Locate the cell with the specified text and output its (X, Y) center coordinate. 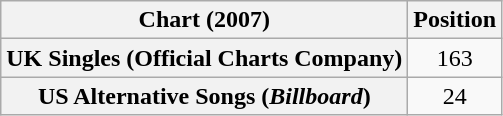
Chart (2007) (204, 20)
UK Singles (Official Charts Company) (204, 58)
US Alternative Songs (Billboard) (204, 96)
163 (455, 58)
Position (455, 20)
24 (455, 96)
